Detect which cell encompasses the target text, then output its [x, y] center coordinate. 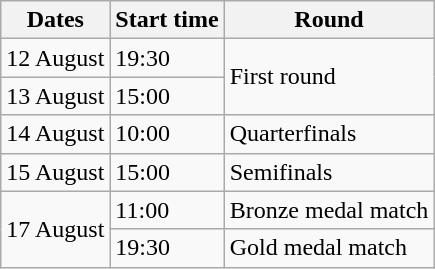
14 August [56, 134]
Semifinals [329, 172]
First round [329, 77]
Gold medal match [329, 248]
Dates [56, 20]
15 August [56, 172]
17 August [56, 229]
Round [329, 20]
Quarterfinals [329, 134]
11:00 [167, 210]
12 August [56, 58]
Bronze medal match [329, 210]
13 August [56, 96]
Start time [167, 20]
10:00 [167, 134]
